Return (X, Y) of the center of cell containing provided text 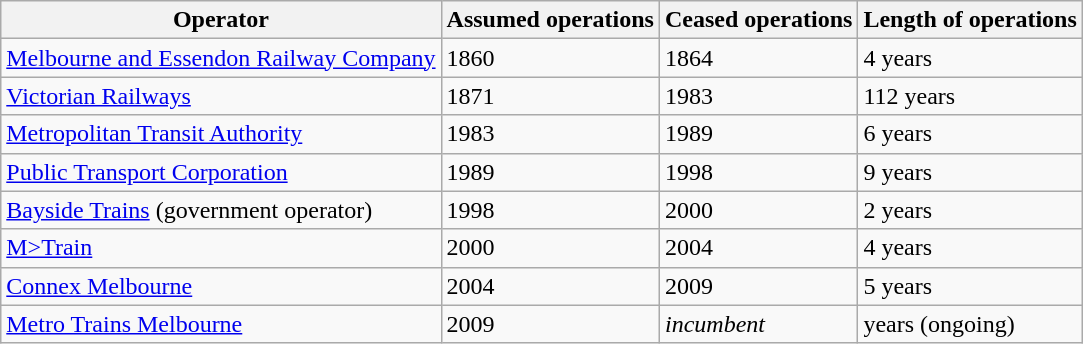
112 years (970, 96)
Metropolitan Transit Authority (221, 134)
years (ongoing) (970, 324)
2 years (970, 210)
9 years (970, 172)
1860 (550, 58)
Bayside Trains (government operator) (221, 210)
Length of operations (970, 20)
incumbent (758, 324)
Connex Melbourne (221, 286)
Public Transport Corporation (221, 172)
Melbourne and Essendon Railway Company (221, 58)
5 years (970, 286)
Ceased operations (758, 20)
6 years (970, 134)
M>Train (221, 248)
1864 (758, 58)
Assumed operations (550, 20)
1871 (550, 96)
Victorian Railways (221, 96)
Metro Trains Melbourne (221, 324)
Operator (221, 20)
